Scan for the cell matching the given text and deliver its [X, Y] coordinate at center. 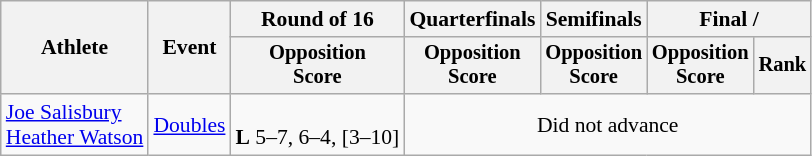
Did not advance [608, 124]
Quarterfinals [472, 19]
Final / [729, 19]
Doubles [189, 124]
Round of 16 [317, 19]
Semifinals [594, 19]
Joe SalisburyHeather Watson [75, 124]
L 5–7, 6–4, [3–10] [317, 124]
Athlete [75, 48]
Rank [783, 66]
Event [189, 48]
